For the text-containing cell, return its midpoint in [X, Y] coordinate format. 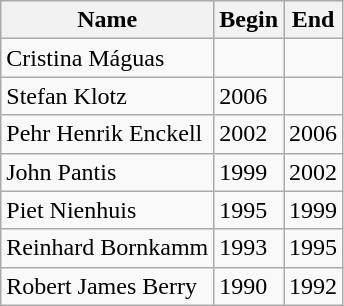
1990 [249, 286]
Cristina Máguas [108, 58]
Pehr Henrik Enckell [108, 134]
Reinhard Bornkamm [108, 248]
1992 [314, 286]
1993 [249, 248]
Piet Nienhuis [108, 210]
Begin [249, 20]
Stefan Klotz [108, 96]
Name [108, 20]
Robert James Berry [108, 286]
John Pantis [108, 172]
End [314, 20]
